Detect which cell encompasses the target text, then output its [X, Y] center coordinate. 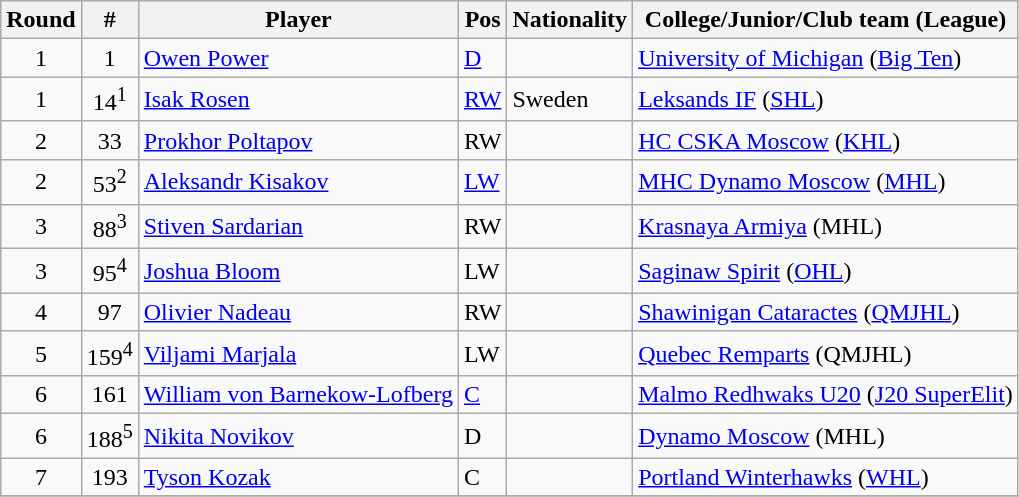
Portland Winterhawks (WHL) [826, 477]
Round [41, 20]
Nationality [570, 20]
1594 [110, 354]
Isak Rosen [298, 100]
Tyson Kozak [298, 477]
Viljami Marjala [298, 354]
MHC Dynamo Moscow (MHL) [826, 182]
William von Barnekow-Lofberg [298, 395]
1885 [110, 436]
Malmo Redhwaks U20 (J20 SuperElit) [826, 395]
Joshua Bloom [298, 272]
Quebec Remparts (QMJHL) [826, 354]
Pos [483, 20]
161 [110, 395]
97 [110, 312]
532 [110, 182]
Nikita Novikov [298, 436]
Dynamo Moscow (MHL) [826, 436]
954 [110, 272]
Saginaw Spirit (OHL) [826, 272]
Player [298, 20]
5 [41, 354]
33 [110, 140]
Sweden [570, 100]
# [110, 20]
193 [110, 477]
141 [110, 100]
Owen Power [298, 58]
College/Junior/Club team (League) [826, 20]
Stiven Sardarian [298, 226]
Olivier Nadeau [298, 312]
4 [41, 312]
University of Michigan (Big Ten) [826, 58]
883 [110, 226]
Krasnaya Armiya (MHL) [826, 226]
Aleksandr Kisakov [298, 182]
HC CSKA Moscow (KHL) [826, 140]
Prokhor Poltapov [298, 140]
Shawinigan Cataractes (QMJHL) [826, 312]
Leksands IF (SHL) [826, 100]
7 [41, 477]
